Identify which cell holds the provided text, then report its (x, y) central coordinate. 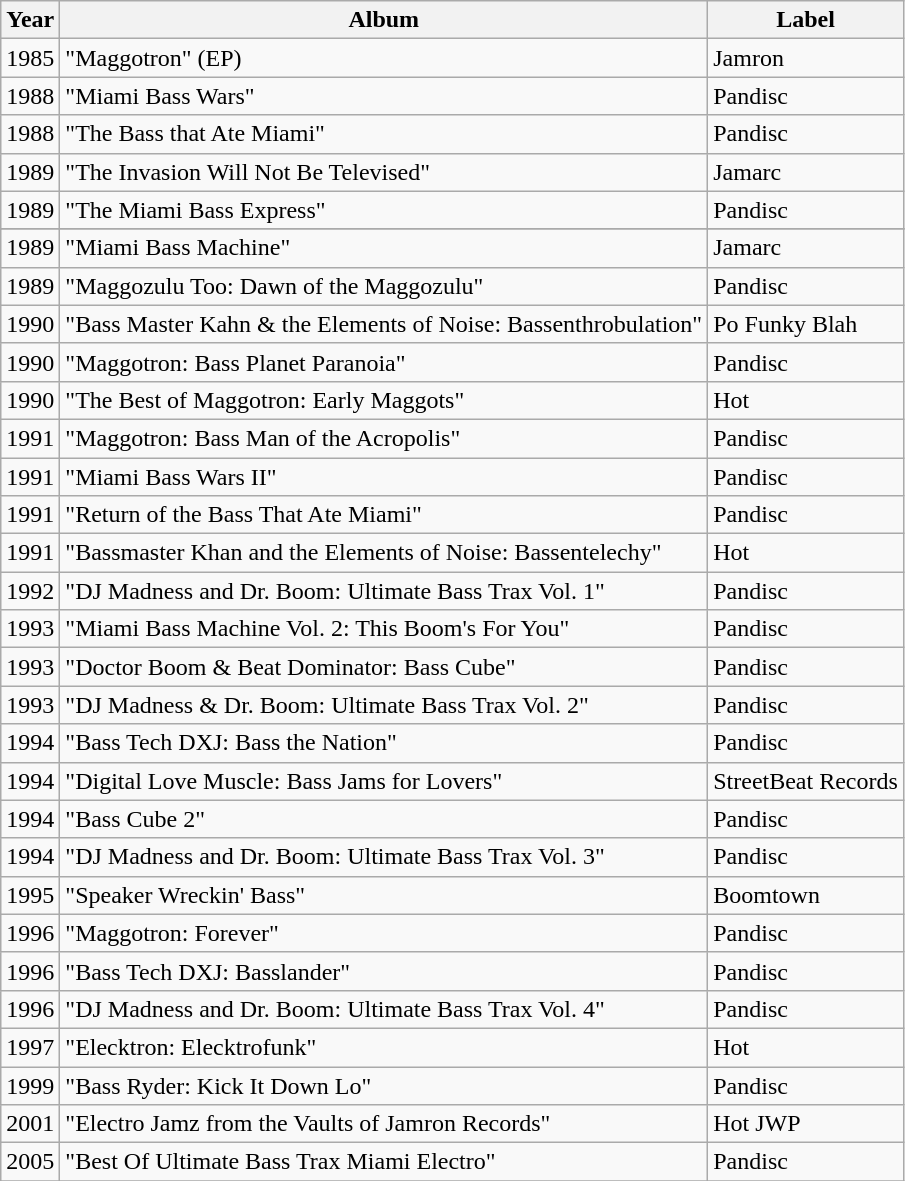
Album (384, 20)
"The Best of Maggotron: Early Maggots" (384, 400)
"Digital Love Muscle: Bass Jams for Lovers" (384, 781)
"DJ Madness and Dr. Boom: Ultimate Bass Trax Vol. 3" (384, 857)
"The Miami Bass Express" (384, 210)
"Bass Cube 2" (384, 819)
"Return of the Bass That Ate Miami" (384, 515)
"The Invasion Will Not Be Televised" (384, 172)
"DJ Madness and Dr. Boom: Ultimate Bass Trax Vol. 1" (384, 591)
"Maggotron: Bass Man of the Acropolis" (384, 438)
Hot JWP (806, 1124)
Jamron (806, 58)
"Best Of Ultimate Bass Trax Miami Electro" (384, 1162)
"DJ Madness and Dr. Boom: Ultimate Bass Trax Vol. 4" (384, 1009)
"Elecktron: Elecktrofunk" (384, 1047)
1999 (30, 1085)
"Maggozulu Too: Dawn of the Maggozulu" (384, 286)
"Maggotron: Forever" (384, 933)
Po Funky Blah (806, 324)
"Miami Bass Machine Vol. 2: This Boom's For You" (384, 629)
"Bass Tech DXJ: Basslander" (384, 971)
"Electro Jamz from the Vaults of Jamron Records" (384, 1124)
1985 (30, 58)
"Doctor Boom & Beat Dominator: Bass Cube" (384, 667)
"Maggotron" (EP) (384, 58)
"Bass Tech DXJ: Bass the Nation" (384, 743)
Label (806, 20)
StreetBeat Records (806, 781)
"Bass Master Kahn & the Elements of Noise: Bassenthrobulation" (384, 324)
Year (30, 20)
"Bassmaster Khan and the Elements of Noise: Bassentelechy" (384, 553)
"Miami Bass Machine" (384, 248)
1995 (30, 895)
1997 (30, 1047)
"Miami Bass Wars" (384, 96)
"Maggotron: Bass Planet Paranoia" (384, 362)
"DJ Madness & Dr. Boom: Ultimate Bass Trax Vol. 2" (384, 705)
"Bass Ryder: Kick It Down Lo" (384, 1085)
"The Bass that Ate Miami" (384, 134)
2005 (30, 1162)
Boomtown (806, 895)
1992 (30, 591)
2001 (30, 1124)
"Miami Bass Wars II" (384, 477)
"Speaker Wreckin' Bass" (384, 895)
